Search for the cell housing the specified text and yield its (X, Y) center coordinate. 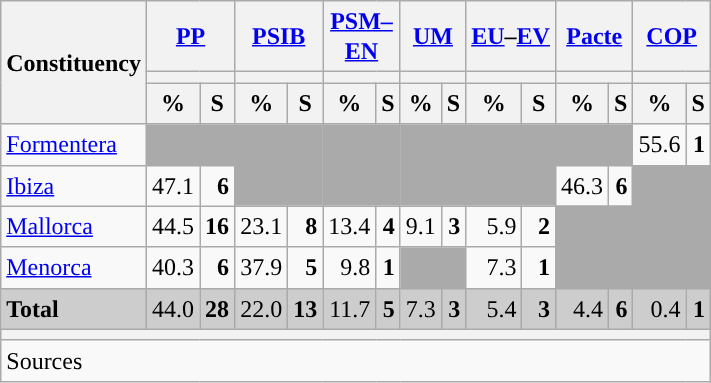
UM (432, 36)
COP (672, 36)
EU–EV (511, 36)
28 (218, 308)
23.1 (262, 226)
22.0 (262, 308)
4 (388, 226)
40.3 (172, 268)
Menorca (74, 268)
9.1 (420, 226)
8 (306, 226)
11.7 (350, 308)
Constituency (74, 62)
44.5 (172, 226)
PSIB (279, 36)
44.0 (172, 308)
9.8 (350, 268)
Total (74, 308)
0.4 (660, 308)
55.6 (660, 144)
Mallorca (74, 226)
13 (306, 308)
47.1 (172, 186)
Ibiza (74, 186)
Sources (356, 360)
PP (190, 36)
37.9 (262, 268)
5.9 (494, 226)
4.4 (582, 308)
5.4 (494, 308)
46.3 (582, 186)
Formentera (74, 144)
2 (538, 226)
Pacte (594, 36)
13.4 (350, 226)
16 (218, 226)
PSM–EN (362, 36)
